Detect which cell encompasses the target text, then output its (X, Y) center coordinate. 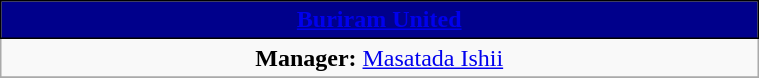
Buriram United (380, 20)
Manager: Masatada Ishii (380, 58)
